Return (x, y) of the center of cell containing provided text 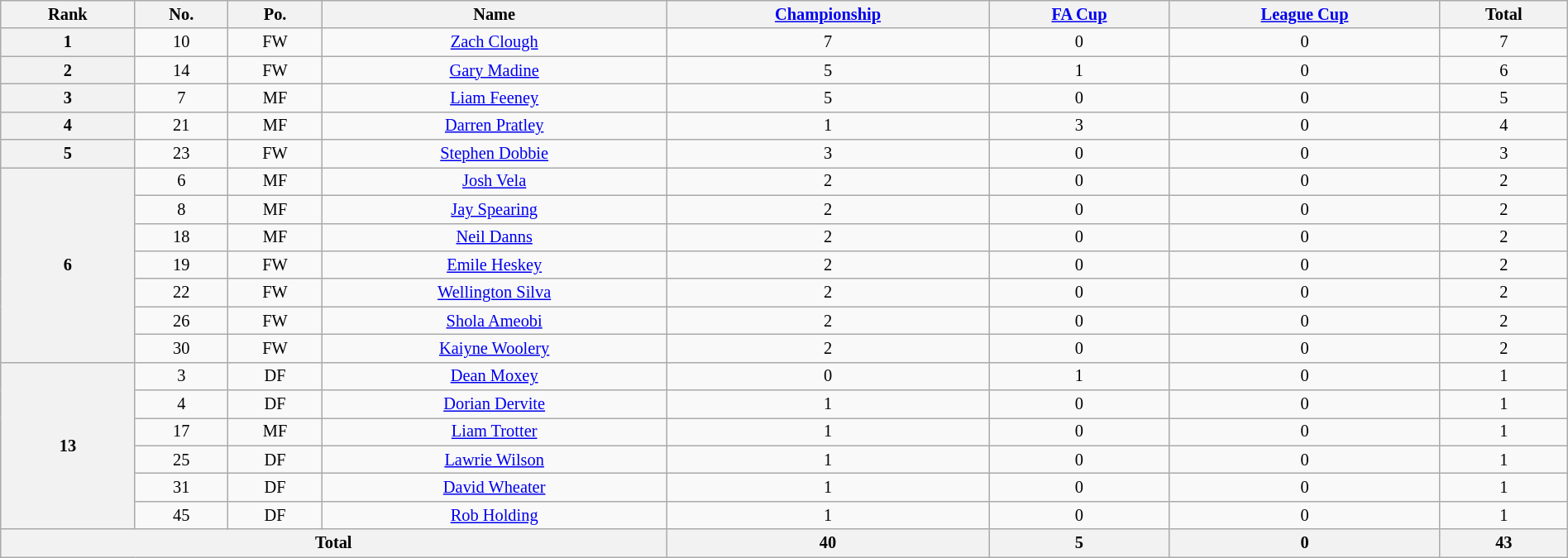
Zach Clough (495, 42)
No. (181, 14)
25 (181, 460)
Gary Madine (495, 70)
Kaiyne Woolery (495, 348)
17 (181, 432)
21 (181, 126)
Name (495, 14)
40 (828, 543)
Lawrie Wilson (495, 460)
Wellington Silva (495, 293)
30 (181, 348)
18 (181, 237)
31 (181, 487)
10 (181, 42)
Dorian Dervite (495, 404)
Shola Ameobi (495, 321)
Darren Pratley (495, 126)
45 (181, 515)
14 (181, 70)
Championship (828, 14)
Emile Heskey (495, 265)
David Wheater (495, 487)
22 (181, 293)
Neil Danns (495, 237)
Jay Spearing (495, 209)
19 (181, 265)
Rank (68, 14)
FA Cup (1078, 14)
Dean Moxey (495, 376)
League Cup (1305, 14)
Rob Holding (495, 515)
23 (181, 154)
43 (1503, 543)
Liam Trotter (495, 432)
13 (68, 446)
Josh Vela (495, 181)
26 (181, 321)
Stephen Dobbie (495, 154)
Po. (275, 14)
Liam Feeney (495, 98)
8 (181, 209)
